Search for the cell housing the specified text and yield its [X, Y] center coordinate. 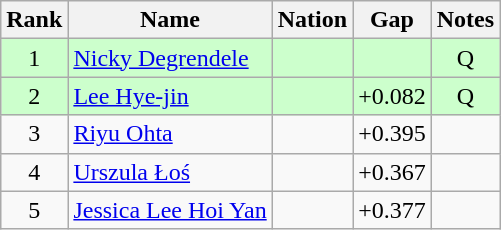
Nicky Degrendele [170, 58]
Rank [34, 20]
Gap [392, 20]
+0.395 [392, 134]
+0.367 [392, 172]
4 [34, 172]
Riyu Ohta [170, 134]
5 [34, 210]
+0.082 [392, 96]
2 [34, 96]
Name [170, 20]
Lee Hye-jin [170, 96]
Jessica Lee Hoi Yan [170, 210]
+0.377 [392, 210]
Notes [465, 20]
1 [34, 58]
3 [34, 134]
Urszula Łoś [170, 172]
Nation [312, 20]
